Return the (x, y) coordinate for the center point of the cell that contains the specified text.  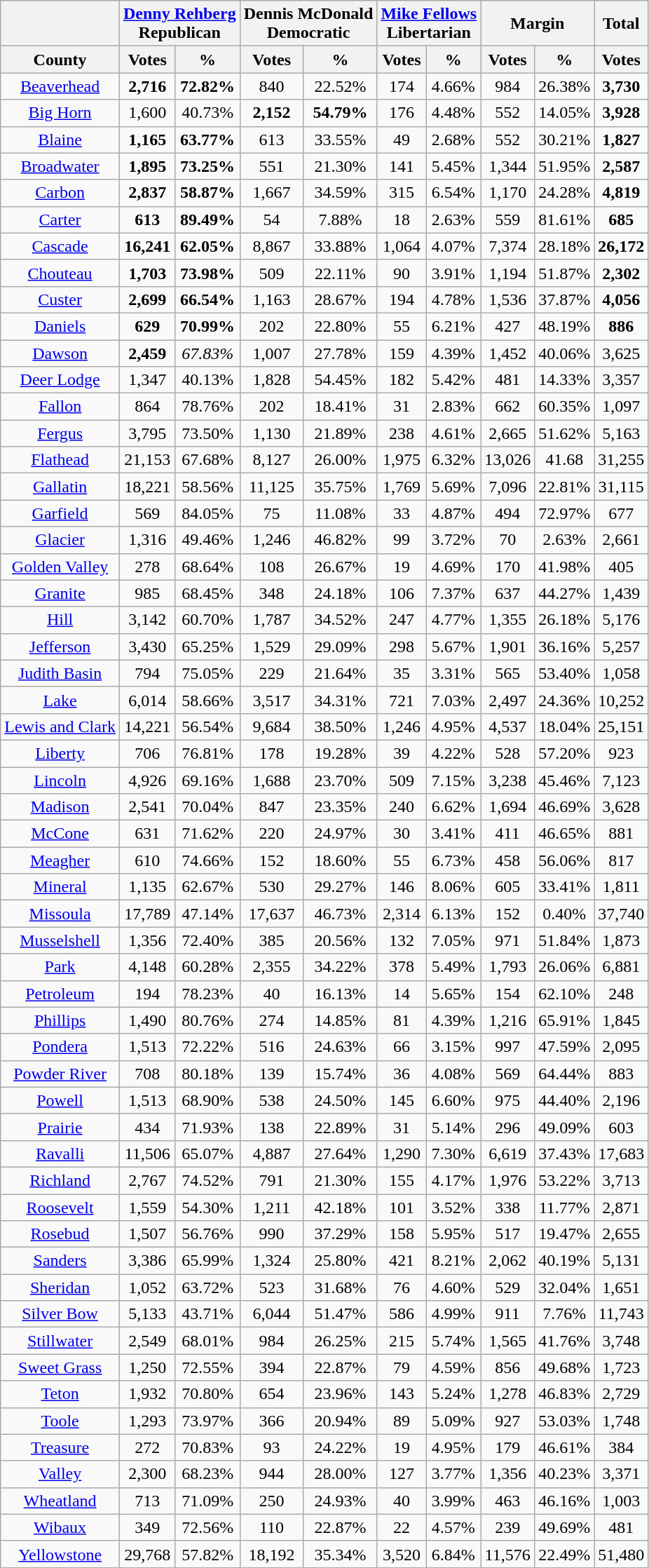
26.00% (341, 460)
2,837 (147, 193)
5.69% (453, 487)
5.14% (453, 1127)
378 (402, 967)
6,619 (507, 1154)
159 (402, 353)
Glacier (60, 540)
58.87% (207, 193)
1,536 (507, 299)
883 (621, 1074)
127 (402, 1474)
1,600 (147, 113)
46.61% (565, 1447)
34.31% (341, 700)
6,881 (621, 967)
41.76% (565, 1341)
1,007 (272, 353)
2,661 (621, 540)
11.77% (565, 1207)
565 (507, 673)
3.91% (453, 273)
29,768 (147, 1554)
985 (147, 593)
1,828 (272, 380)
2.68% (453, 140)
Dennis McDonaldDemocratic (308, 24)
239 (507, 1527)
47.59% (565, 1047)
Dawson (60, 353)
37.87% (565, 299)
7.30% (453, 1154)
7,123 (621, 780)
24.50% (341, 1100)
1,293 (147, 1421)
1,845 (621, 1020)
3,357 (621, 380)
6,044 (272, 1314)
6.62% (453, 807)
24.28% (565, 193)
3,142 (147, 620)
Chouteau (60, 273)
2,314 (402, 914)
65.25% (207, 647)
44.27% (565, 593)
182 (402, 380)
5.74% (453, 1341)
4.60% (453, 1287)
179 (507, 1447)
73.97% (207, 1421)
33.41% (565, 887)
46.16% (565, 1501)
38.50% (341, 726)
Powder River (60, 1074)
278 (147, 567)
28.67% (341, 299)
1,932 (147, 1394)
1,163 (272, 299)
Carbon (60, 193)
34.59% (341, 193)
1,194 (507, 273)
67.83% (207, 353)
1,703 (147, 273)
13,026 (507, 460)
51.47% (341, 1314)
33.88% (341, 246)
5.65% (453, 994)
4.99% (453, 1314)
Madison (60, 807)
72.22% (207, 1047)
1,064 (402, 246)
Liberty (60, 753)
37,740 (621, 914)
315 (402, 193)
Rosebud (60, 1234)
9,684 (272, 726)
4.22% (453, 753)
34.52% (341, 620)
31.68% (341, 1287)
421 (402, 1261)
35.34% (341, 1554)
Gallatin (60, 487)
53.22% (565, 1180)
19.28% (341, 753)
2,699 (147, 299)
248 (621, 994)
Flathead (60, 460)
528 (507, 753)
34.22% (341, 967)
296 (507, 1127)
40.73% (207, 113)
178 (272, 753)
1,793 (507, 967)
22 (402, 1527)
3.72% (453, 540)
2,767 (147, 1180)
46.73% (341, 914)
51.87% (565, 273)
530 (272, 887)
26.25% (341, 1341)
Margin (538, 24)
384 (621, 1447)
68.23% (207, 1474)
24.18% (341, 593)
605 (507, 887)
7.76% (565, 1314)
73.98% (207, 273)
1,529 (272, 647)
Mineral (60, 887)
31,255 (621, 460)
30.21% (565, 140)
26,172 (621, 246)
49.69% (565, 1527)
Lincoln (60, 780)
2,152 (272, 113)
22.52% (341, 86)
143 (402, 1394)
4.77% (453, 620)
3,386 (147, 1261)
72.55% (207, 1367)
57.20% (565, 753)
5.95% (453, 1234)
1,667 (272, 193)
923 (621, 753)
22.80% (341, 326)
47.14% (207, 914)
238 (402, 433)
1,250 (147, 1367)
1,097 (621, 407)
944 (272, 1474)
56.06% (565, 860)
3,795 (147, 433)
7,374 (507, 246)
14,221 (147, 726)
141 (402, 166)
1,827 (621, 140)
18,221 (147, 487)
139 (272, 1074)
6.84% (453, 1554)
4.08% (453, 1074)
63.77% (207, 140)
35.75% (341, 487)
529 (507, 1287)
Valley (60, 1474)
35 (402, 673)
29.09% (341, 647)
46.82% (341, 540)
24.97% (341, 834)
176 (402, 113)
145 (402, 1100)
3,625 (621, 353)
71.93% (207, 1127)
6.13% (453, 914)
29.27% (341, 887)
Denny RehbergRepublican (179, 24)
17,683 (621, 1154)
1,976 (507, 1180)
146 (402, 887)
886 (621, 326)
1,811 (621, 887)
348 (272, 593)
7.03% (453, 700)
5,163 (621, 433)
Garfield (60, 513)
53.03% (565, 1421)
4.66% (453, 86)
2,729 (621, 1394)
28.18% (565, 246)
5,257 (621, 647)
Richland (60, 1180)
349 (147, 1527)
840 (272, 86)
8,127 (272, 460)
3.31% (453, 673)
70.80% (207, 1394)
Treasure (60, 1447)
3.99% (453, 1501)
1,211 (272, 1207)
Total (621, 24)
40.19% (565, 1261)
881 (621, 834)
19.47% (565, 1234)
1,565 (507, 1341)
41.98% (565, 567)
7.15% (453, 780)
3.77% (453, 1474)
21.64% (341, 673)
McCone (60, 834)
48.19% (565, 326)
58.66% (207, 700)
2,716 (147, 86)
57.82% (207, 1554)
685 (621, 219)
4,819 (621, 193)
24.22% (341, 1447)
155 (402, 1180)
51.95% (565, 166)
Pondera (60, 1047)
18,192 (272, 1554)
11.08% (341, 513)
2,665 (507, 433)
32.04% (565, 1287)
62.67% (207, 887)
5.24% (453, 1394)
41.68 (565, 460)
2,541 (147, 807)
11,506 (147, 1154)
7.37% (453, 593)
1,975 (402, 460)
4.69% (453, 567)
43.71% (207, 1314)
Golden Valley (60, 567)
54.30% (207, 1207)
463 (507, 1501)
1,769 (402, 487)
1,355 (507, 620)
Stillwater (60, 1341)
274 (272, 1020)
1,216 (507, 1020)
1,316 (147, 540)
1,324 (272, 1261)
80.76% (207, 1020)
3.15% (453, 1047)
3,628 (621, 807)
158 (402, 1234)
16.13% (341, 994)
677 (621, 513)
11,743 (621, 1314)
215 (402, 1341)
20.56% (341, 940)
4,926 (147, 780)
62.05% (207, 246)
7.05% (453, 940)
Petroleum (60, 994)
56.54% (207, 726)
81.61% (565, 219)
405 (621, 567)
1,003 (621, 1501)
78.76% (207, 407)
74.66% (207, 860)
1,694 (507, 807)
3,713 (621, 1180)
4,537 (507, 726)
Yellowstone (60, 1554)
76 (402, 1287)
21.89% (341, 433)
791 (272, 1180)
22.89% (341, 1127)
971 (507, 940)
385 (272, 940)
Wibaux (60, 1527)
Missoula (60, 914)
2,655 (621, 1234)
39 (402, 753)
Park (60, 967)
1,787 (272, 620)
65.99% (207, 1261)
Deer Lodge (60, 380)
138 (272, 1127)
90 (402, 273)
2,587 (621, 166)
30 (402, 834)
10,252 (621, 700)
County (60, 60)
3,520 (402, 1554)
Meagher (60, 860)
174 (402, 86)
72.82% (207, 86)
5.42% (453, 380)
551 (272, 166)
56.76% (207, 1234)
51.84% (565, 940)
80.18% (207, 1074)
6.32% (453, 460)
67.68% (207, 460)
517 (507, 1234)
Phillips (60, 1020)
17,637 (272, 914)
1,873 (621, 940)
54 (272, 219)
4.48% (453, 113)
2,300 (147, 1474)
15.74% (341, 1074)
3,517 (272, 700)
1,651 (621, 1287)
1,278 (507, 1394)
Musselshell (60, 940)
847 (272, 807)
22.81% (565, 487)
538 (272, 1100)
975 (507, 1100)
6.21% (453, 326)
11,576 (507, 1554)
60.70% (207, 620)
54.79% (341, 113)
2.83% (453, 407)
394 (272, 1367)
708 (147, 1074)
70.99% (207, 326)
4.87% (453, 513)
170 (507, 567)
3,748 (621, 1341)
817 (621, 860)
240 (402, 807)
68.64% (207, 567)
5.49% (453, 967)
76.81% (207, 753)
Sweet Grass (60, 1367)
272 (147, 1447)
247 (402, 620)
5,176 (621, 620)
99 (402, 540)
51.62% (565, 433)
6.73% (453, 860)
33 (402, 513)
2,871 (621, 1207)
5.09% (453, 1421)
1,559 (147, 1207)
911 (507, 1314)
101 (402, 1207)
108 (272, 567)
22.49% (565, 1554)
71.62% (207, 834)
2,062 (507, 1261)
6,014 (147, 700)
73.50% (207, 433)
338 (507, 1207)
46.69% (565, 807)
3,928 (621, 113)
1,130 (272, 433)
33.55% (341, 140)
Broadwater (60, 166)
3.52% (453, 1207)
68.45% (207, 593)
70 (507, 540)
Silver Bow (60, 1314)
132 (402, 940)
69.16% (207, 780)
45.46% (565, 780)
75.05% (207, 673)
Granite (60, 593)
4.78% (453, 299)
927 (507, 1421)
Carter (60, 219)
68.90% (207, 1100)
458 (507, 860)
1,135 (147, 887)
1,347 (147, 380)
3.41% (453, 834)
26.38% (565, 86)
37.29% (341, 1234)
24.36% (565, 700)
7,096 (507, 487)
4,056 (621, 299)
64.44% (565, 1074)
Custer (60, 299)
610 (147, 860)
1,439 (621, 593)
14.33% (565, 380)
27.78% (341, 353)
Toole (60, 1421)
4.61% (453, 433)
106 (402, 593)
427 (507, 326)
60.28% (207, 967)
Powell (60, 1100)
21,153 (147, 460)
Hill (60, 620)
4.59% (453, 1367)
68.01% (207, 1341)
72.97% (565, 513)
44.40% (565, 1100)
20.94% (341, 1421)
Mike FellowsLibertarian (429, 24)
3,238 (507, 780)
70.04% (207, 807)
40.23% (565, 1474)
89.49% (207, 219)
14.05% (565, 113)
54.45% (341, 380)
72.56% (207, 1527)
Blaine (60, 140)
65.91% (565, 1020)
559 (507, 219)
2,196 (621, 1100)
1,688 (272, 780)
66 (402, 1047)
629 (147, 326)
1,290 (402, 1154)
46.65% (565, 834)
84.05% (207, 513)
6.60% (453, 1100)
31,115 (621, 487)
1,170 (507, 193)
89 (402, 1421)
49.46% (207, 540)
1,490 (147, 1020)
Big Horn (60, 113)
23.96% (341, 1394)
5,131 (621, 1261)
4.17% (453, 1180)
1,748 (621, 1421)
23.35% (341, 807)
5.45% (453, 166)
864 (147, 407)
Teton (60, 1394)
Sanders (60, 1261)
1,058 (621, 673)
18 (402, 219)
Fallon (60, 407)
603 (621, 1127)
4,148 (147, 967)
523 (272, 1287)
49.09% (565, 1127)
22.11% (341, 273)
26.18% (565, 620)
58.56% (207, 487)
1,052 (147, 1287)
434 (147, 1127)
662 (507, 407)
3,371 (621, 1474)
721 (402, 700)
24.93% (341, 1501)
72.40% (207, 940)
40.13% (207, 380)
74.52% (207, 1180)
37.43% (565, 1154)
0.40% (565, 914)
8,867 (272, 246)
411 (507, 834)
5,133 (147, 1314)
4,887 (272, 1154)
16,241 (147, 246)
8.06% (453, 887)
93 (272, 1447)
18.04% (565, 726)
Lake (60, 700)
2,497 (507, 700)
14 (402, 994)
Cascade (60, 246)
53.40% (565, 673)
51,480 (621, 1554)
1,507 (147, 1234)
990 (272, 1234)
4.57% (453, 1527)
5.67% (453, 647)
220 (272, 834)
654 (272, 1394)
28.00% (341, 1474)
250 (272, 1501)
65.07% (207, 1154)
78.23% (207, 994)
17,789 (147, 914)
1,895 (147, 166)
23.70% (341, 780)
494 (507, 513)
36.16% (565, 647)
298 (402, 647)
66.54% (207, 299)
40.06% (565, 353)
997 (507, 1047)
81 (402, 1020)
2,355 (272, 967)
11,125 (272, 487)
7.88% (341, 219)
2,549 (147, 1341)
63.72% (207, 1287)
18.41% (341, 407)
42.18% (341, 1207)
154 (507, 994)
79 (402, 1367)
Roosevelt (60, 1207)
2,095 (621, 1047)
1,723 (621, 1367)
Daniels (60, 326)
25.80% (341, 1261)
110 (272, 1527)
1,452 (507, 353)
Judith Basin (60, 673)
2,459 (147, 353)
46.83% (565, 1394)
516 (272, 1047)
Ravalli (60, 1154)
Jefferson (60, 647)
713 (147, 1501)
1,165 (147, 140)
Fergus (60, 433)
366 (272, 1421)
631 (147, 834)
637 (507, 593)
2,302 (621, 273)
3,430 (147, 647)
706 (147, 753)
18.60% (341, 860)
1,901 (507, 647)
36 (402, 1074)
73.25% (207, 166)
Beaverhead (60, 86)
3,730 (621, 86)
6.54% (453, 193)
Sheridan (60, 1287)
8.21% (453, 1261)
27.64% (341, 1154)
60.35% (565, 407)
4.07% (453, 246)
856 (507, 1367)
26.67% (341, 567)
25,151 (621, 726)
229 (272, 673)
1,344 (507, 166)
24.63% (341, 1047)
71.09% (207, 1501)
Wheatland (60, 1501)
62.10% (565, 994)
49.68% (565, 1367)
Lewis and Clark (60, 726)
794 (147, 673)
14.85% (341, 1020)
75 (272, 513)
Prairie (60, 1127)
70.83% (207, 1447)
49 (402, 140)
26.06% (565, 967)
586 (402, 1314)
